Provide the (x, y) coordinate of the cell's center where the given text is located.  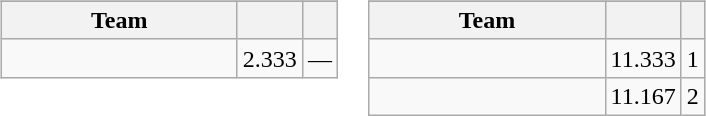
11.167 (643, 96)
2 (692, 96)
1 (692, 58)
11.333 (643, 58)
— (320, 58)
2.333 (270, 58)
